From the cell containing the given text, extract its center point as (x, y) coordinate. 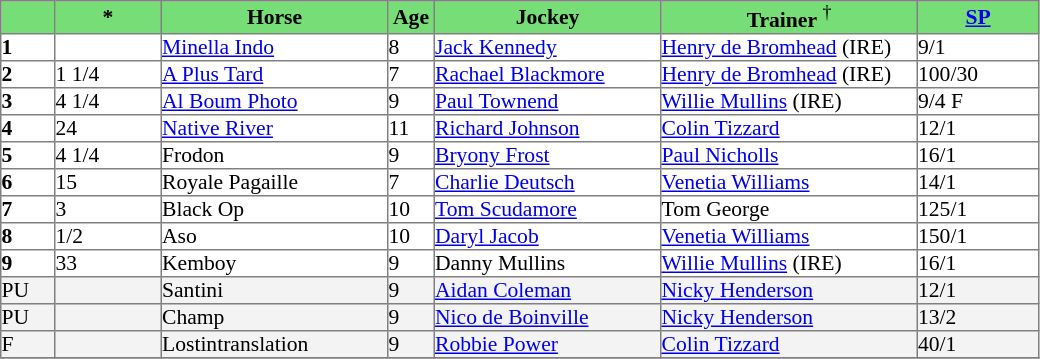
9/1 (978, 46)
Santini (274, 290)
Charlie Deutsch (547, 182)
1 (28, 46)
Paul Townend (547, 100)
150/1 (978, 236)
* (108, 18)
Lostintranslation (274, 344)
100/30 (978, 74)
Daryl Jacob (547, 236)
6 (28, 182)
125/1 (978, 208)
Horse (274, 18)
Danny Mullins (547, 262)
Tom George (789, 208)
F (28, 344)
15 (108, 182)
Bryony Frost (547, 154)
Rachael Blackmore (547, 74)
11 (411, 128)
Native River (274, 128)
14/1 (978, 182)
Richard Johnson (547, 128)
Paul Nicholls (789, 154)
24 (108, 128)
1 1/4 (108, 74)
2 (28, 74)
Age (411, 18)
Jockey (547, 18)
Aso (274, 236)
Robbie Power (547, 344)
Aidan Coleman (547, 290)
1/2 (108, 236)
SP (978, 18)
13/2 (978, 316)
Kemboy (274, 262)
Trainer † (789, 18)
Champ (274, 316)
A Plus Tard (274, 74)
4 (28, 128)
9/4 F (978, 100)
Minella Indo (274, 46)
Tom Scudamore (547, 208)
5 (28, 154)
40/1 (978, 344)
Black Op (274, 208)
Royale Pagaille (274, 182)
33 (108, 262)
Nico de Boinville (547, 316)
Al Boum Photo (274, 100)
Jack Kennedy (547, 46)
Frodon (274, 154)
